From the cell containing the given text, extract its center point as (x, y) coordinate. 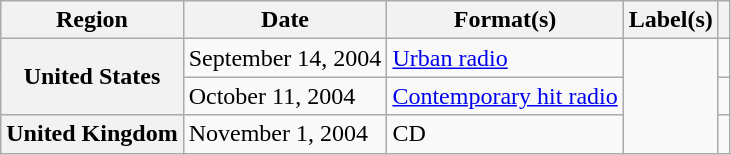
Format(s) (505, 20)
Contemporary hit radio (505, 96)
October 11, 2004 (285, 96)
CD (505, 134)
Label(s) (670, 20)
November 1, 2004 (285, 134)
Urban radio (505, 58)
Date (285, 20)
United States (92, 77)
United Kingdom (92, 134)
September 14, 2004 (285, 58)
Region (92, 20)
